Pinpoint the cell where the given text exists, returning its [X, Y] midpoint coordinate. 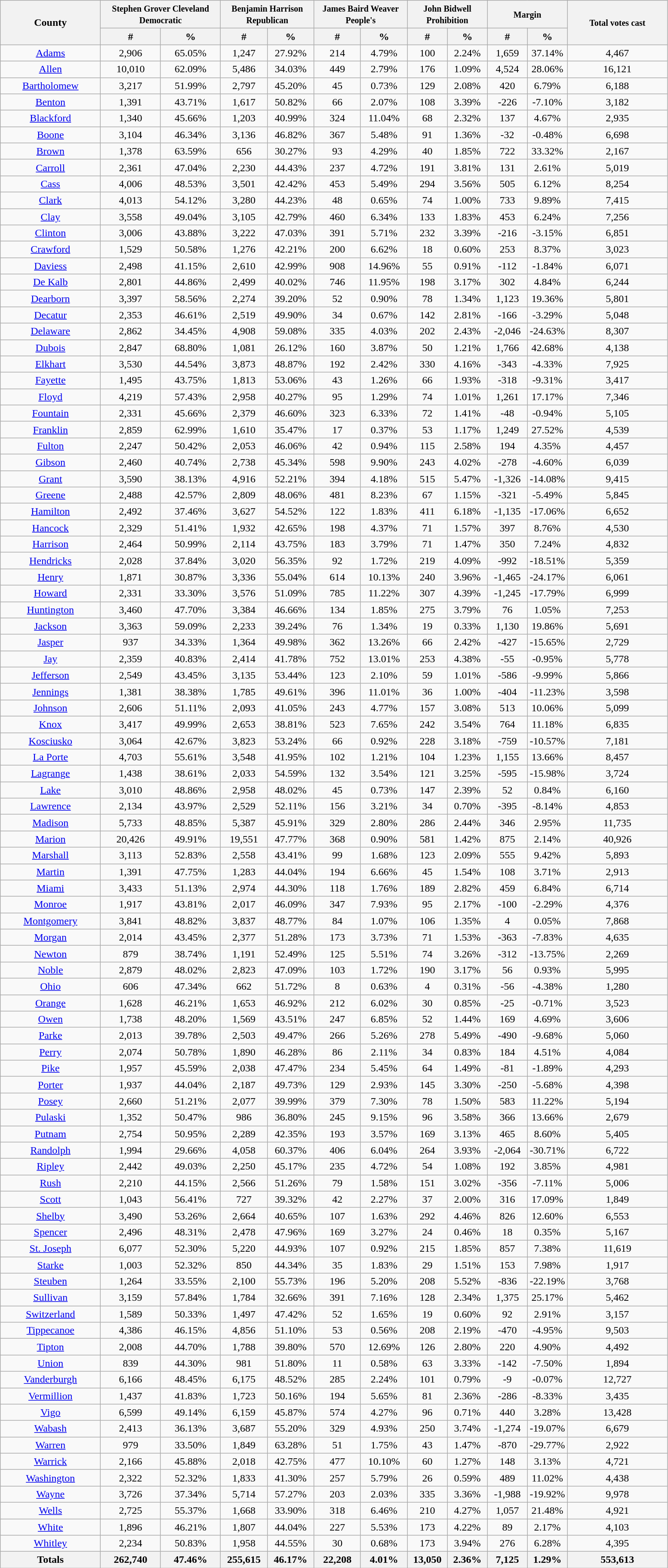
7,925 [617, 364]
Putnam [51, 1134]
-166 [508, 315]
4,438 [617, 1478]
7.38% [547, 1248]
-32 [508, 135]
1,280 [617, 986]
49.04% [191, 216]
1,994 [131, 1150]
Steuben [51, 1281]
Huntington [51, 610]
-9.68% [547, 1036]
3,023 [617, 250]
91 [428, 135]
1,043 [131, 1199]
227 [337, 1527]
2,038 [244, 1068]
Marshall [51, 855]
-7.83% [547, 937]
191 [428, 167]
2,606 [131, 708]
39.99% [291, 1101]
33.50% [191, 1445]
42.35% [291, 1134]
12,727 [617, 1380]
Dubois [51, 348]
1.75% [384, 1445]
24 [428, 1232]
40.74% [191, 462]
420 [508, 86]
465 [508, 1134]
1.42% [467, 839]
2.93% [384, 1085]
8.37% [547, 250]
4,908 [244, 331]
2.39% [467, 790]
-9.31% [547, 380]
Brown [51, 151]
1,628 [131, 1003]
1.50% [467, 1101]
316 [508, 1199]
-19.07% [547, 1429]
50.16% [291, 1396]
4.79% [384, 53]
1,123 [508, 299]
Vanderburgh [51, 1380]
Totals [51, 1560]
Hamilton [51, 512]
38.13% [191, 479]
44.43% [291, 167]
3,501 [244, 184]
1,364 [244, 642]
5,486 [244, 69]
5,359 [617, 561]
6,061 [617, 577]
-1.84% [547, 266]
662 [244, 986]
1.93% [467, 380]
48.77% [291, 921]
43.97% [191, 806]
-15.65% [547, 642]
764 [508, 724]
4.93% [384, 1429]
22,208 [337, 1560]
Delaware [51, 331]
513 [508, 708]
3,460 [131, 610]
2,549 [131, 675]
0.83% [467, 1052]
3.71% [547, 872]
-17.79% [547, 593]
3,726 [131, 1494]
37.46% [191, 512]
6.28% [547, 1543]
51.11% [191, 708]
Allen [51, 69]
46.82% [291, 135]
-836 [508, 1281]
3,064 [131, 741]
50.83% [191, 1543]
-48 [508, 413]
2.10% [384, 675]
2,754 [131, 1134]
8,307 [617, 331]
3,159 [131, 1298]
43.51% [291, 1019]
379 [337, 1101]
52.11% [291, 806]
2,289 [244, 1134]
Hancock [51, 528]
3.73% [384, 937]
3,873 [244, 364]
-56 [508, 986]
2,610 [244, 266]
32.66% [291, 1298]
606 [131, 986]
2,488 [131, 495]
3,217 [131, 86]
4,398 [617, 1085]
2,017 [244, 904]
2,797 [244, 86]
42.68% [547, 348]
43.71% [191, 102]
2,725 [131, 1510]
4,530 [617, 528]
64 [428, 1068]
Warrick [51, 1461]
2,558 [244, 855]
362 [337, 642]
38.81% [291, 724]
42.75% [291, 1461]
103 [337, 970]
2,377 [244, 937]
29.66% [191, 1150]
0.67% [384, 315]
785 [337, 593]
1,890 [244, 1052]
5,099 [617, 708]
55.20% [291, 1429]
7,253 [617, 610]
553,613 [617, 1560]
1.41% [467, 413]
6.62% [384, 250]
-0.95% [547, 659]
-0.94% [547, 413]
White [51, 1527]
De Kalb [51, 282]
1,378 [131, 151]
212 [337, 1003]
41.78% [291, 659]
43.41% [291, 855]
3,490 [131, 1216]
6.46% [384, 1510]
292 [428, 1216]
39.24% [291, 626]
56.35% [291, 561]
Clinton [51, 233]
Floyd [51, 397]
2,166 [131, 1461]
2,492 [131, 512]
142 [428, 315]
Elkhart [51, 364]
5,733 [131, 823]
2,269 [617, 954]
727 [244, 1199]
-216 [508, 233]
-4.33% [547, 364]
9,978 [617, 1494]
1,497 [244, 1314]
44.54% [191, 364]
51.41% [191, 528]
Scott [51, 1199]
121 [428, 774]
4.39% [467, 593]
Grant [51, 479]
9.42% [547, 855]
36.13% [191, 1429]
3,363 [131, 626]
Fountain [51, 413]
4,013 [131, 200]
-1,274 [508, 1429]
-759 [508, 741]
10,010 [131, 69]
2,187 [244, 1085]
Margin [527, 15]
45.20% [291, 86]
6,166 [131, 1380]
-356 [508, 1183]
1,264 [131, 1281]
3,020 [244, 561]
-19.92% [547, 1494]
Total votes cast [617, 22]
17.09% [547, 1199]
72 [428, 413]
42.99% [291, 266]
63 [428, 1363]
4.01% [384, 1560]
126 [428, 1347]
47.46% [191, 1560]
3,606 [617, 1019]
5.20% [384, 1281]
8.23% [384, 495]
6,698 [617, 135]
39.80% [291, 1347]
1,247 [244, 53]
6,244 [617, 282]
1,653 [244, 1003]
34.45% [191, 331]
4,981 [617, 1167]
1,871 [131, 577]
1,589 [131, 1314]
41.15% [191, 266]
3.81% [467, 167]
4.02% [467, 462]
190 [428, 970]
48.87% [291, 364]
6.85% [384, 1019]
11.04% [384, 118]
2,250 [244, 1167]
4,386 [131, 1330]
49.73% [291, 1085]
8 [337, 986]
-404 [508, 691]
2,033 [244, 774]
133 [428, 216]
1.54% [467, 872]
6,077 [131, 1248]
51 [337, 1445]
50.47% [191, 1117]
5,995 [617, 970]
50.42% [191, 446]
202 [428, 331]
2,503 [244, 1036]
13,428 [617, 1412]
2,460 [131, 462]
3.58% [467, 1117]
3,397 [131, 299]
3,598 [617, 691]
52.21% [291, 479]
6,722 [617, 1150]
-9 [508, 1380]
1,081 [244, 348]
3,558 [131, 216]
59.08% [291, 331]
44.15% [191, 1183]
51.13% [191, 888]
5,220 [244, 1248]
-278 [508, 462]
68.80% [191, 348]
-8.14% [547, 806]
34.33% [191, 642]
6,679 [617, 1429]
33.30% [191, 593]
2,464 [131, 544]
2,801 [131, 282]
1,896 [131, 1527]
3,837 [244, 921]
4.22% [467, 1527]
3,010 [131, 790]
48.45% [191, 1380]
48.52% [291, 1380]
-395 [508, 806]
118 [337, 888]
189 [428, 888]
4,721 [617, 1461]
Pike [51, 1068]
Fayette [51, 380]
6,714 [617, 888]
219 [428, 561]
145 [428, 1085]
-30.71% [547, 1150]
Rush [51, 1183]
5,194 [617, 1101]
2.61% [547, 167]
-0.07% [547, 1380]
42.21% [291, 250]
-8.33% [547, 1396]
4,138 [617, 348]
-18.51% [547, 561]
1,057 [508, 1510]
1,784 [244, 1298]
4.16% [467, 364]
46.34% [191, 135]
3,113 [131, 855]
193 [337, 1134]
367 [337, 135]
5,893 [617, 855]
Whitley [51, 1543]
Porter [51, 1085]
1.63% [384, 1216]
1.44% [467, 1019]
2,233 [244, 626]
Newton [51, 954]
122 [337, 512]
6.24% [547, 216]
-2,046 [508, 331]
979 [131, 1445]
2,442 [131, 1167]
4,084 [617, 1052]
115 [428, 446]
62.99% [191, 429]
1,738 [131, 1019]
555 [508, 855]
523 [337, 724]
237 [337, 167]
5.52% [467, 1281]
1,191 [244, 954]
278 [428, 1036]
1.07% [384, 921]
4,492 [617, 1347]
13.26% [384, 642]
Spencer [51, 1232]
6,835 [617, 724]
-0.48% [547, 135]
-226 [508, 102]
48.20% [191, 1019]
2,329 [131, 528]
48.86% [191, 790]
2,478 [244, 1232]
2.58% [467, 446]
Pulaski [51, 1117]
3.02% [467, 1183]
2,664 [244, 1216]
9.90% [384, 462]
2,414 [244, 659]
35.47% [291, 429]
45.59% [191, 1068]
45.87% [291, 1412]
50.33% [191, 1314]
Boone [51, 135]
9.89% [547, 200]
-22.19% [547, 1281]
3,433 [131, 888]
59 [428, 675]
45.34% [291, 462]
3.08% [467, 708]
3,280 [244, 200]
37.84% [191, 561]
4.03% [384, 331]
3,182 [617, 102]
5,778 [617, 659]
4.84% [547, 282]
53.06% [291, 380]
6,851 [617, 233]
3.27% [384, 1232]
11.01% [384, 691]
Jay [51, 659]
0.94% [384, 446]
2.09% [467, 855]
44.70% [191, 1347]
53.26% [191, 1216]
2,974 [244, 888]
7,868 [617, 921]
6.66% [384, 872]
1,807 [244, 1527]
276 [508, 1543]
1.26% [384, 380]
583 [508, 1101]
937 [131, 642]
2,247 [131, 446]
Hendricks [51, 561]
Ripley [51, 1167]
-24.63% [547, 331]
2,053 [244, 446]
6,175 [244, 1380]
5.65% [384, 1396]
-25 [508, 1003]
5,801 [617, 299]
Morgan [51, 937]
-1,326 [508, 479]
183 [337, 544]
3.26% [467, 954]
3,548 [244, 757]
1,352 [131, 1117]
3.30% [467, 1085]
4.37% [384, 528]
86 [337, 1052]
29 [428, 1265]
Bartholomew [51, 86]
La Porte [51, 757]
48.31% [191, 1232]
3.94% [467, 1543]
733 [508, 200]
3,006 [131, 233]
7.98% [547, 1265]
1.36% [467, 135]
Wayne [51, 1494]
0.37% [384, 429]
0.63% [384, 986]
-11.23% [547, 691]
Clay [51, 216]
131 [508, 167]
0.05% [547, 921]
2,018 [244, 1461]
45.91% [291, 823]
Wabash [51, 1429]
2,008 [131, 1347]
3,768 [617, 1281]
2.08% [467, 86]
5,405 [617, 1134]
3.25% [467, 774]
203 [337, 1494]
41.83% [191, 1396]
4,219 [131, 397]
Carroll [51, 167]
1,375 [508, 1298]
Owen [51, 1019]
33.55% [191, 1281]
294 [428, 184]
12.60% [547, 1216]
857 [508, 1248]
49.61% [291, 691]
Crawford [51, 250]
240 [428, 577]
-363 [508, 937]
102 [337, 757]
4.35% [547, 446]
46.61% [191, 315]
2,234 [131, 1543]
21.48% [547, 1510]
1,283 [244, 872]
47.47% [291, 1068]
-7.10% [547, 102]
1.09% [467, 69]
2.14% [547, 839]
581 [428, 839]
4,832 [617, 544]
160 [337, 348]
986 [244, 1117]
2.32% [467, 118]
2,529 [244, 806]
4.67% [547, 118]
515 [428, 479]
6,159 [244, 1412]
1,130 [508, 626]
4,058 [244, 1150]
-2,064 [508, 1150]
2,074 [131, 1052]
99 [337, 855]
0.65% [384, 200]
1,438 [131, 774]
48.82% [191, 921]
Tipton [51, 1347]
220 [508, 1347]
8,457 [617, 757]
45.17% [291, 1167]
2.82% [467, 888]
1.05% [547, 610]
2,847 [131, 348]
752 [337, 659]
49.90% [291, 315]
-10.57% [547, 741]
-312 [508, 954]
614 [337, 577]
57.27% [291, 1494]
33.90% [291, 1510]
1,381 [131, 691]
1,529 [131, 250]
2,322 [131, 1478]
56 [508, 970]
5,691 [617, 626]
6,999 [617, 593]
0.91% [467, 266]
875 [508, 839]
40.65% [291, 1216]
Adams [51, 53]
46.15% [191, 1330]
57.84% [191, 1298]
55.73% [291, 1281]
50 [428, 348]
Tippecanoe [51, 1330]
44.55% [291, 1543]
6,652 [617, 512]
-490 [508, 1036]
0.46% [467, 1232]
-1,465 [508, 577]
47.03% [291, 233]
6.04% [384, 1150]
5,019 [617, 167]
-15.98% [547, 774]
-3.29% [547, 315]
1,249 [508, 429]
38.61% [191, 774]
5,048 [617, 315]
4,006 [131, 184]
2,906 [131, 53]
1,003 [131, 1265]
-7.11% [547, 1183]
318 [337, 1510]
Posey [51, 1101]
Shelby [51, 1216]
347 [337, 904]
1.17% [467, 429]
51.80% [291, 1363]
11 [337, 1363]
7,415 [617, 200]
3.87% [384, 348]
-427 [508, 642]
Union [51, 1363]
Lagrange [51, 774]
1.08% [467, 1167]
Vermillion [51, 1396]
481 [337, 495]
40.83% [191, 659]
Howard [51, 593]
235 [337, 1167]
52.30% [191, 1248]
14.96% [384, 266]
Marion [51, 839]
30.27% [291, 151]
40.02% [291, 282]
330 [428, 364]
44.23% [291, 200]
51.26% [291, 1183]
1,203 [244, 118]
2.03% [384, 1494]
33.32% [547, 151]
460 [337, 216]
850 [244, 1265]
1.76% [384, 888]
4,853 [617, 806]
42.57% [191, 495]
2,498 [131, 266]
-5.68% [547, 1085]
1,610 [244, 429]
Henry [51, 577]
46.06% [291, 446]
5,167 [617, 1232]
2,809 [244, 495]
4.46% [467, 1216]
27.92% [291, 53]
6.02% [384, 1003]
2.91% [547, 1314]
47.75% [191, 872]
Madison [51, 823]
346 [508, 823]
28.06% [547, 69]
3,135 [244, 675]
2.34% [467, 1298]
Noble [51, 970]
39.32% [291, 1199]
James Baird WeaverPeople's [360, 15]
3,105 [244, 216]
323 [337, 413]
2,879 [131, 970]
50.99% [191, 544]
1.51% [467, 1265]
5,105 [617, 413]
52.49% [291, 954]
1,723 [244, 1396]
54.59% [291, 774]
-14.08% [547, 479]
214 [337, 53]
2,566 [244, 1183]
79 [337, 1183]
5.48% [384, 135]
157 [428, 708]
Jennings [51, 691]
37.14% [547, 53]
2.44% [467, 823]
7,256 [617, 216]
5.45% [384, 1068]
2,379 [244, 413]
4,395 [617, 1543]
49.98% [291, 642]
Washington [51, 1478]
-7.50% [547, 1363]
3,841 [131, 921]
9.15% [384, 1117]
2,729 [617, 642]
41.30% [291, 1478]
6.18% [467, 512]
302 [508, 282]
184 [508, 1052]
11,619 [617, 1248]
49.03% [191, 1167]
52.83% [191, 855]
John BidwellProhibition [447, 15]
63.59% [191, 151]
62.09% [191, 69]
0.56% [384, 1330]
Sullivan [51, 1298]
-343 [508, 364]
0.59% [467, 1478]
4,457 [617, 446]
5,866 [617, 675]
4.09% [467, 561]
2.43% [467, 331]
1,833 [244, 1478]
-24.17% [547, 577]
-1.89% [547, 1068]
8,254 [617, 184]
49.47% [291, 1036]
489 [508, 1478]
156 [337, 806]
-0.71% [547, 1003]
2,496 [131, 1232]
20,426 [131, 839]
3,136 [244, 135]
4,376 [617, 904]
3,576 [244, 593]
1,437 [131, 1396]
Kosciusko [51, 741]
44.93% [291, 1248]
Parke [51, 1036]
48.06% [291, 495]
38.74% [191, 954]
210 [428, 1510]
36.80% [291, 1117]
10.06% [547, 708]
56.41% [191, 1199]
275 [428, 610]
46.92% [291, 1003]
5,462 [617, 1298]
27.52% [547, 429]
11.02% [547, 1478]
7,346 [617, 397]
Jefferson [51, 675]
286 [428, 823]
396 [337, 691]
598 [337, 462]
128 [428, 1298]
Franklin [51, 429]
2,519 [244, 315]
Montgomery [51, 921]
7.65% [384, 724]
3.33% [467, 1363]
5,845 [617, 495]
3.18% [467, 741]
459 [508, 888]
1,276 [244, 250]
10.10% [384, 1461]
7.24% [547, 544]
981 [244, 1363]
47.09% [291, 970]
53.24% [291, 741]
37 [428, 1199]
-595 [508, 774]
137 [508, 118]
47.70% [191, 610]
Vigo [51, 1412]
Benton [51, 102]
0.79% [467, 1380]
11.18% [547, 724]
-3.15% [547, 233]
2,093 [244, 708]
242 [428, 724]
35 [337, 1265]
89 [508, 1527]
0.71% [467, 1412]
48.85% [191, 823]
51.28% [291, 937]
4,103 [617, 1527]
262,740 [131, 1560]
1,261 [508, 397]
-586 [508, 675]
0.93% [547, 970]
722 [508, 151]
51.09% [291, 593]
2,922 [617, 1445]
2,028 [131, 561]
250 [428, 1429]
19.36% [547, 299]
1.68% [384, 855]
234 [337, 1068]
2,359 [131, 659]
50.78% [191, 1052]
7.93% [384, 904]
-470 [508, 1330]
Gibson [51, 462]
5.47% [467, 479]
148 [508, 1461]
51.10% [291, 1330]
153 [508, 1265]
42.65% [291, 528]
132 [337, 774]
6,188 [617, 86]
47.42% [291, 1314]
-9.99% [547, 675]
4.18% [384, 479]
Stephen Grover ClevelandDemocratic [161, 15]
2.27% [384, 1199]
Wells [51, 1510]
6.12% [547, 184]
285 [337, 1380]
0.33% [467, 626]
48.53% [191, 184]
47.77% [291, 839]
40,926 [617, 839]
43.88% [191, 233]
134 [337, 610]
-112 [508, 266]
1,659 [508, 53]
Lawrence [51, 806]
48 [337, 200]
39.78% [191, 1036]
1,788 [244, 1347]
477 [337, 1461]
40 [428, 151]
4,467 [617, 53]
13,050 [428, 1560]
1.15% [467, 495]
7.16% [384, 1298]
81 [428, 1396]
54 [428, 1167]
6,553 [617, 1216]
County [51, 22]
2,935 [617, 118]
-142 [508, 1363]
151 [428, 1183]
Cass [51, 184]
147 [428, 790]
2,077 [244, 1101]
6,160 [617, 790]
232 [428, 233]
49.91% [191, 839]
-81 [508, 1068]
4.77% [384, 708]
60.37% [291, 1150]
368 [337, 839]
3,627 [244, 512]
3.36% [467, 1494]
2,679 [617, 1117]
1,668 [244, 1510]
1,495 [131, 380]
6,599 [131, 1412]
-100 [508, 904]
4,524 [508, 69]
49.14% [191, 1412]
8.76% [547, 528]
1,937 [131, 1085]
46.66% [291, 610]
-1,988 [508, 1494]
49.99% [191, 724]
-4.38% [547, 986]
570 [337, 1347]
2,014 [131, 937]
2,913 [617, 872]
3.21% [384, 806]
1.65% [384, 1314]
Switzerland [51, 1314]
2,660 [131, 1101]
3,384 [244, 610]
-286 [508, 1396]
5,060 [617, 1036]
100 [428, 53]
4,635 [617, 937]
-2.29% [547, 904]
37.34% [191, 1494]
1,340 [131, 118]
-321 [508, 495]
Martin [51, 872]
2,167 [617, 151]
5.79% [384, 1478]
3,724 [617, 774]
9,503 [617, 1330]
1,785 [244, 691]
4.51% [547, 1052]
366 [508, 1117]
2.07% [384, 102]
42.79% [291, 216]
Jackson [51, 626]
-992 [508, 561]
40.99% [291, 118]
7,181 [617, 741]
2,738 [244, 462]
57.43% [191, 397]
255,615 [244, 1560]
6.33% [384, 413]
40.27% [291, 397]
307 [428, 593]
3.85% [547, 1167]
0.58% [384, 1363]
30.87% [191, 577]
3,222 [244, 233]
2.95% [547, 823]
60 [428, 1461]
Randolph [51, 1150]
0.31% [467, 986]
2.79% [384, 69]
6.84% [547, 888]
10.13% [384, 577]
50.82% [291, 102]
1,813 [244, 380]
350 [508, 544]
42.67% [191, 741]
1,958 [244, 1543]
47.96% [291, 1232]
1,766 [508, 348]
0.68% [384, 1543]
7.30% [384, 1101]
264 [428, 1150]
406 [337, 1150]
46.28% [291, 1052]
Fulton [51, 446]
8.60% [547, 1134]
5,714 [244, 1494]
55.61% [191, 757]
7,125 [508, 1560]
247 [337, 1019]
266 [337, 1036]
55.37% [191, 1510]
Starke [51, 1265]
41.95% [291, 757]
Dearborn [51, 299]
47.04% [191, 167]
-1,135 [508, 512]
59.09% [191, 626]
36 [428, 691]
44.86% [191, 282]
44.34% [291, 1265]
3,523 [617, 1003]
4,539 [617, 429]
1.27% [467, 1461]
63.28% [291, 1445]
51.21% [191, 1101]
4.38% [467, 659]
1.23% [467, 757]
Daviess [51, 266]
Orange [51, 1003]
2.81% [467, 315]
4,293 [617, 1068]
50.95% [191, 1134]
5.51% [384, 954]
6,071 [617, 266]
1,957 [131, 1068]
176 [428, 69]
-870 [508, 1445]
53.44% [291, 675]
3,336 [244, 577]
-4.95% [547, 1330]
4.69% [547, 1019]
2.00% [467, 1199]
324 [337, 118]
5,006 [617, 1183]
54.52% [291, 512]
0.70% [467, 806]
1,617 [244, 102]
-4.60% [547, 462]
3,687 [244, 1429]
0.35% [547, 1232]
3.74% [467, 1429]
67 [428, 495]
1,155 [508, 757]
257 [337, 1478]
51.99% [191, 86]
106 [428, 921]
411 [428, 512]
42.42% [291, 184]
3.93% [467, 1150]
2,134 [131, 806]
2,499 [244, 282]
26 [428, 1478]
101 [428, 1380]
1.53% [467, 937]
Benjamin HarrisonRepublican [268, 15]
Knox [51, 724]
449 [337, 69]
2,274 [244, 299]
13.01% [384, 659]
Decatur [51, 315]
440 [508, 1412]
4.90% [547, 1347]
47.34% [191, 986]
5.71% [384, 233]
908 [337, 266]
12.69% [384, 1347]
-13.75% [547, 954]
39.20% [291, 299]
2,859 [131, 429]
0.84% [547, 790]
5.26% [384, 1036]
1.58% [384, 1183]
Ohio [51, 986]
826 [508, 1216]
16,121 [617, 69]
215 [428, 1248]
55.04% [291, 577]
1.35% [467, 921]
-318 [508, 380]
Jasper [51, 642]
65.05% [191, 53]
4.29% [384, 151]
Blackford [51, 118]
3,435 [617, 1396]
-55 [508, 659]
2,862 [131, 331]
Perry [51, 1052]
2,361 [131, 167]
2,114 [244, 544]
6.34% [384, 216]
104 [428, 757]
1,894 [617, 1363]
3.28% [547, 1412]
1,569 [244, 1019]
397 [508, 528]
2,353 [131, 315]
-5.49% [547, 495]
3,590 [131, 479]
55 [428, 266]
2,013 [131, 1036]
38.38% [191, 691]
3.96% [467, 577]
3.57% [384, 1134]
1,932 [244, 528]
2,230 [244, 167]
19,551 [244, 839]
Warren [51, 1445]
-29.77% [547, 1445]
Johnson [51, 708]
11.95% [384, 282]
839 [131, 1363]
2,210 [131, 1183]
Greene [51, 495]
125 [337, 954]
200 [337, 250]
46.60% [291, 413]
Clark [51, 200]
11,735 [617, 823]
574 [337, 1412]
3,530 [131, 364]
5.53% [384, 1527]
1.49% [467, 1068]
93 [337, 151]
-1,245 [508, 593]
68 [428, 118]
505 [508, 184]
17.17% [547, 397]
2,100 [244, 1281]
45.88% [191, 1461]
3,104 [131, 135]
3.56% [467, 184]
4,921 [617, 1510]
9,415 [617, 479]
2.11% [384, 1052]
196 [337, 1281]
3,823 [244, 741]
0.85% [467, 1003]
34.03% [291, 69]
St. Joseph [51, 1248]
2,823 [244, 970]
2,413 [131, 1429]
84 [337, 921]
54.12% [191, 200]
746 [337, 282]
4,856 [244, 1330]
5,387 [244, 823]
50.58% [191, 250]
2,653 [244, 724]
2.19% [467, 1330]
46.17% [291, 1560]
26.12% [291, 348]
656 [244, 151]
43.81% [191, 904]
1.57% [467, 528]
3,157 [617, 1314]
17 [337, 429]
Lake [51, 790]
6,039 [617, 462]
228 [428, 741]
6.79% [547, 86]
25.17% [547, 1298]
Monroe [51, 904]
58.56% [191, 299]
46.09% [291, 904]
19.86% [547, 626]
41.05% [291, 708]
4,703 [131, 757]
-250 [508, 1085]
Harrison [51, 544]
51.72% [291, 986]
4,916 [244, 479]
394 [337, 479]
245 [337, 1117]
879 [131, 954]
Miami [51, 888]
-17.06% [547, 512]
